Determine the (x, y) coordinate at the center of the cell enclosing the given text.  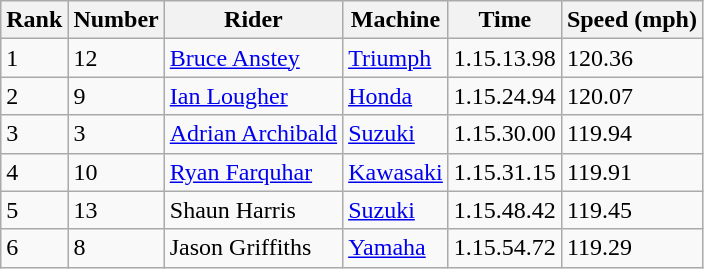
1.15.54.72 (504, 248)
Number (116, 20)
1.15.31.15 (504, 172)
Bruce Anstey (253, 58)
Jason Griffiths (253, 248)
Shaun Harris (253, 210)
9 (116, 96)
119.29 (632, 248)
Machine (396, 20)
Kawasaki (396, 172)
12 (116, 58)
1.15.13.98 (504, 58)
Ryan Farquhar (253, 172)
4 (34, 172)
119.91 (632, 172)
120.07 (632, 96)
119.45 (632, 210)
Yamaha (396, 248)
6 (34, 248)
1 (34, 58)
Honda (396, 96)
8 (116, 248)
Adrian Archibald (253, 134)
Ian Lougher (253, 96)
5 (34, 210)
13 (116, 210)
Time (504, 20)
Speed (mph) (632, 20)
Rank (34, 20)
1.15.24.94 (504, 96)
Rider (253, 20)
1.15.48.42 (504, 210)
1.15.30.00 (504, 134)
120.36 (632, 58)
10 (116, 172)
119.94 (632, 134)
2 (34, 96)
Triumph (396, 58)
